Pinpoint the cell where the given text exists, returning its [X, Y] midpoint coordinate. 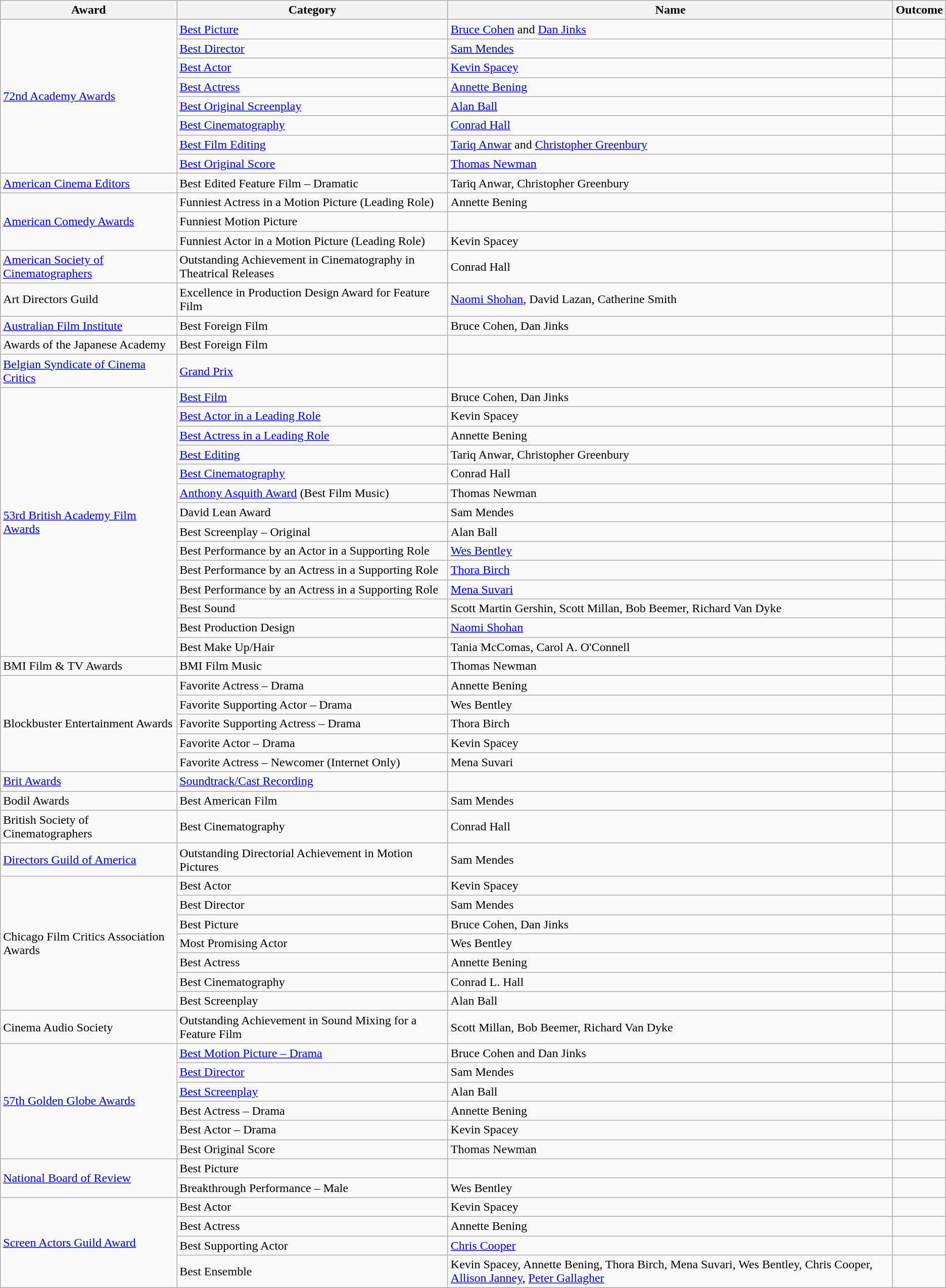
Belgian Syndicate of Cinema Critics [89, 371]
Category [312, 10]
Australian Film Institute [89, 326]
Anthony Asquith Award (Best Film Music) [312, 493]
Brit Awards [89, 781]
Chris Cooper [670, 1245]
Best Screenplay – Original [312, 531]
Scott Martin Gershin, Scott Millan, Bob Beemer, Richard Van Dyke [670, 609]
Favorite Supporting Actor – Drama [312, 705]
Funniest Motion Picture [312, 221]
Best Actress in a Leading Role [312, 435]
Naomi Shohan, David Lazan, Catherine Smith [670, 300]
BMI Film & TV Awards [89, 666]
Scott Millan, Bob Beemer, Richard Van Dyke [670, 1027]
American Comedy Awards [89, 221]
Breakthrough Performance – Male [312, 1187]
72nd Academy Awards [89, 96]
Conrad L. Hall [670, 982]
Outcome [919, 10]
Best Production Design [312, 628]
Best Actor – Drama [312, 1130]
Outstanding Achievement in Sound Mixing for a Feature Film [312, 1027]
Best American Film [312, 801]
Art Directors Guild [89, 300]
American Society of Cinematographers [89, 267]
Best Motion Picture – Drama [312, 1053]
Best Editing [312, 455]
Favorite Actress – Newcomer (Internet Only) [312, 762]
Funniest Actress in a Motion Picture (Leading Role) [312, 202]
57th Golden Globe Awards [89, 1101]
Best Film [312, 397]
Soundtrack/Cast Recording [312, 781]
Best Performance by an Actor in a Supporting Role [312, 551]
Favorite Supporting Actress – Drama [312, 724]
David Lean Award [312, 512]
BMI Film Music [312, 666]
Name [670, 10]
Directors Guild of America [89, 860]
Outstanding Directorial Achievement in Motion Pictures [312, 860]
Cinema Audio Society [89, 1027]
British Society of Cinematographers [89, 826]
Best Original Screenplay [312, 106]
Grand Prix [312, 371]
Award [89, 10]
Best Make Up/Hair [312, 647]
Screen Actors Guild Award [89, 1243]
Tariq Anwar and Christopher Greenbury [670, 144]
Favorite Actress – Drama [312, 685]
Bodil Awards [89, 801]
Excellence in Production Design Award for Feature Film [312, 300]
Favorite Actor – Drama [312, 743]
Best Sound [312, 609]
Best Supporting Actor [312, 1245]
Best Actor in a Leading Role [312, 416]
Best Film Editing [312, 144]
Awards of the Japanese Academy [89, 345]
Kevin Spacey, Annette Bening, Thora Birch, Mena Suvari, Wes Bentley, Chris Cooper, Allison Janney, Peter Gallagher [670, 1272]
Tania McComas, Carol A. O'Connell [670, 647]
Funniest Actor in a Motion Picture (Leading Role) [312, 241]
Chicago Film Critics Association Awards [89, 943]
Best Ensemble [312, 1272]
Most Promising Actor [312, 944]
Naomi Shohan [670, 628]
Outstanding Achievement in Cinematography in Theatrical Releases [312, 267]
Best Actress – Drama [312, 1111]
Best Edited Feature Film – Dramatic [312, 183]
Blockbuster Entertainment Awards [89, 724]
53rd British Academy Film Awards [89, 522]
National Board of Review [89, 1178]
American Cinema Editors [89, 183]
